Identify which cell holds the provided text, then report its (x, y) central coordinate. 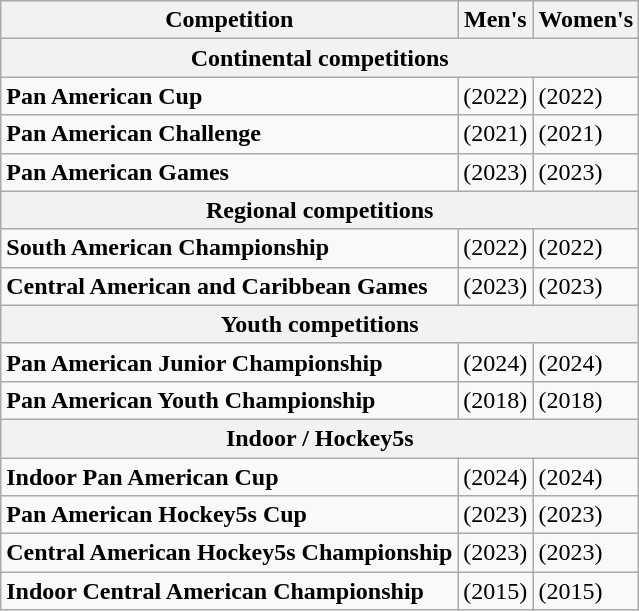
Men's (496, 20)
Pan American Challenge (230, 134)
Indoor Pan American Cup (230, 477)
Central American Hockey5s Championship (230, 553)
Continental competitions (320, 58)
Pan American Youth Championship (230, 400)
Pan American Hockey5s Cup (230, 515)
Youth competitions (320, 324)
Pan American Games (230, 172)
Women's (586, 20)
Pan American Junior Championship (230, 362)
Indoor / Hockey5s (320, 438)
Regional competitions (320, 210)
South American Championship (230, 248)
Central American and Caribbean Games (230, 286)
Pan American Cup (230, 96)
Competition (230, 20)
Indoor Central American Championship (230, 591)
